Return the [x, y] coordinate for the center point of the cell that contains the specified text.  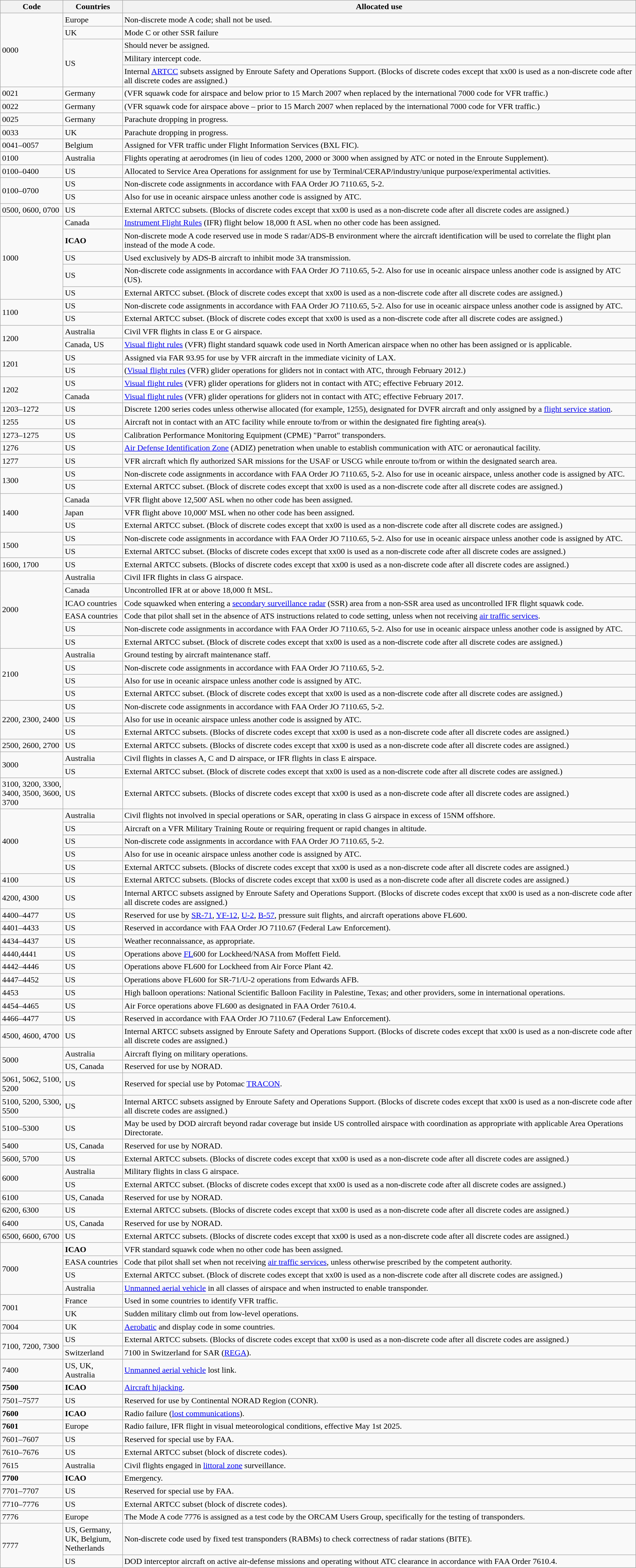
1273–1275 [32, 435]
4434–4437 [32, 941]
Reserved for use by Continental NORAD Region (CONR). [379, 1401]
6000 [32, 1178]
Aerobatic and display code in some countries. [379, 1327]
Civil flights engaged in littoral zone surveillance. [379, 1465]
Code that pilot shall set when not receiving air traffic services, unless otherwise prescribed by the competent authority. [379, 1262]
Air Defense Identification Zone (ADIZ) penetration when unable to establish communication with ATC or aeronautical facility. [379, 448]
1200 [32, 338]
5100–5300 [32, 1128]
Visual flight rules (VFR) flight standard squawk code used in North American airspace when no other has been assigned or is applicable. [379, 344]
Allocated to Service Area Operations for assignment for use by Terminal/CERAP/industry/unique purpose/experimental activities. [379, 171]
Aircraft not in contact with an ATC facility while enroute to/from or within the designated fire fighting area(s). [379, 422]
Civil flights not involved in special operations or SAR, operating in class G airspace in excess of 15NM offshore. [379, 815]
1255 [32, 422]
Code that pilot shall set in the absence of ATS instructions related to code setting, unless when not receiving air traffic services. [379, 616]
Assigned for VFR traffic under Flight Information Services (BXL FIC). [379, 145]
(Visual flight rules (VFR) glider operations for gliders not in contact with ATC, through February 2012.) [379, 370]
Sudden military climb out from low-level operations. [379, 1314]
7777 [32, 1546]
Aircraft on a VFR Military Training Route or requiring frequent or rapid changes in altitude. [379, 828]
Reserved for special use by Potomac TRACON. [379, 1084]
Code squawked when entering a secondary surveillance radar (SSR) area from a non-SSR area used as uncontrolled IFR flight squawk code. [379, 603]
Code [32, 7]
Flights operating at aerodromes (in lieu of codes 1200, 2000 or 3000 when assigned by ATC or noted in the Enroute Supplement). [379, 158]
7700 [32, 1478]
Uncontrolled IFR at or above 18,000 ft MSL. [379, 590]
Civil flights in classes A, C and D airspace, or IFR flights in class E airspace. [379, 758]
4447–4452 [32, 980]
Should never be assigned. [379, 46]
7701–7707 [32, 1491]
Military intercept code. [379, 58]
Unmanned aerial vehicle lost link. [379, 1370]
ICAO countries [93, 603]
0021 [32, 93]
2000 [32, 609]
1203–1272 [32, 409]
1201 [32, 364]
Non-discrete mode A code; shall not be used. [379, 20]
VFR aircraft which fly authorized SAR missions for the USAF or USCG while enroute to/from or within the designated search area. [379, 461]
7600 [32, 1413]
High balloon operations: National Scientific Balloon Facility in Palestine, Texas; and other providers, some in international operations. [379, 993]
Radio failure (lost communications). [379, 1413]
7610–7676 [32, 1452]
Switzerland [93, 1353]
1400 [32, 513]
6200, 6300 [32, 1210]
3000 [32, 765]
0100 [32, 158]
3100, 3200, 3300,3400, 3500, 3600,3700 [32, 793]
0041–0057 [32, 145]
4440,4441 [32, 954]
US, Germany,UK, Belgium,Netherlands [93, 1539]
US, UK, Australia [93, 1370]
Used exclusively by ADS-B aircraft to inhibit mode 3A transmission. [379, 258]
7776 [32, 1517]
Mode C or other SSR failure [379, 33]
2200, 2300, 2400 [32, 719]
Canada, US [93, 344]
Belgium [93, 145]
Operations above FL600 for Lockheed/NASA from Moffett Field. [379, 954]
The Mode A code 7776 is assigned as a test code by the ORCAM Users Group, specifically for the testing of transponders. [379, 1517]
Military flights in class G airspace. [379, 1172]
0033 [32, 132]
7004 [32, 1327]
4400–4477 [32, 915]
Aircraft flying on military operations. [379, 1053]
5600, 5700 [32, 1159]
Visual flight rules (VFR) glider operations for gliders not in contact with ATC; effective February 2017. [379, 396]
Unmanned aerial vehicle in all classes of airspace and when instructed to enable transponder. [379, 1288]
7601–7607 [32, 1439]
7615 [32, 1465]
1000 [32, 258]
(VFR squawk code for airspace and below prior to 15 March 2007 when replaced by the international 7000 code for VFR traffic.) [379, 93]
Japan [93, 513]
Allocated use [379, 7]
Operations above FL600 for Lockheed from Air Force Plant 42. [379, 967]
4500, 4600, 4700 [32, 1036]
4454–4465 [32, 1005]
7601 [32, 1426]
0025 [32, 119]
4401–4433 [32, 928]
Operations above FL600 for SR-71/U-2 operations from Edwards AFB. [379, 980]
1600, 1700 [32, 564]
1277 [32, 461]
France [93, 1301]
5100, 5200, 5300,5500 [32, 1106]
Visual flight rules (VFR) glider operations for gliders not in contact with ATC; effective February 2012. [379, 383]
1276 [32, 448]
Reserved for use by SR-71, YF-12, U-2, B-57, pressure suit flights, and aircraft operations above FL600. [379, 915]
Used in some countries to identify VFR traffic. [379, 1301]
1202 [32, 390]
Radio failure, IFR flight in visual meteorological conditions, effective May 1st 2025. [379, 1426]
6100 [32, 1197]
4200, 4300 [32, 897]
Civil VFR flights in class E or G airspace. [379, 332]
5400 [32, 1146]
Civil IFR flights in class G airspace. [379, 577]
VFR flight above 10,000' MSL when no other code has been assigned. [379, 513]
7100 in Switzerland for SAR (REGA). [379, 1353]
VFR flight above 12,500' ASL when no other code has been assigned. [379, 500]
Non-discrete code assignments in accordance with FAA Order JO 7110.65, 5-2. Also for use in oceanic airspace, unless another code is assigned by ATC. [379, 474]
7500 [32, 1388]
Countries [93, 7]
7400 [32, 1370]
4442–4446 [32, 967]
7100, 7200, 7300 [32, 1346]
1300 [32, 480]
Assigned via FAR 93.95 for use by VFR aircraft in the immediate vicinity of LAX. [379, 357]
1500 [32, 545]
6400 [32, 1223]
7000 [32, 1268]
Emergency. [379, 1478]
5061, 5062, 5100,5200 [32, 1084]
4453 [32, 993]
7710–7776 [32, 1504]
6500, 6600, 6700 [32, 1236]
(VFR squawk code for airspace above – prior to 15 March 2007 when replaced by the international 7000 code for VFR traffic.) [379, 106]
0000 [32, 50]
Weather reconnaissance, as appropriate. [379, 941]
0500, 0600, 0700 [32, 210]
Air Force operations above FL600 as designated in FAA Order 7610.4. [379, 1005]
7501–7577 [32, 1401]
5000 [32, 1060]
4000 [32, 841]
Ground testing by aircraft maintenance staff. [379, 655]
4100 [32, 880]
1100 [32, 312]
2100 [32, 674]
Aircraft hijacking. [379, 1388]
0022 [32, 106]
Calibration Performance Monitoring Equipment (CPME) "Parrot" transponders. [379, 435]
0100–0400 [32, 171]
Instrument Flight Rules (IFR) flight below 18,000 ft ASL when no other code has been assigned. [379, 223]
4466–4477 [32, 1018]
0100–0700 [32, 191]
VFR standard squawk code when no other code has been assigned. [379, 1249]
2500, 2600, 2700 [32, 745]
DOD interceptor aircraft on active air-defense missions and operating without ATC clearance in accordance with FAA Order 7610.4. [379, 1561]
Non-discrete code used by fixed test transponders (RABMs) to check correctness of radar stations (BITE). [379, 1539]
7001 [32, 1307]
